Identify which cell holds the provided text, then report its [X, Y] central coordinate. 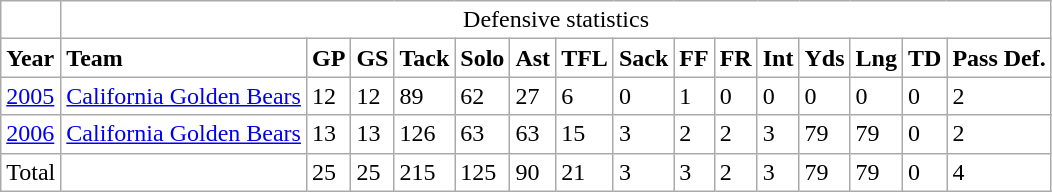
215 [424, 172]
6 [585, 96]
125 [482, 172]
Ast [533, 58]
Tack [424, 58]
2006 [31, 134]
89 [424, 96]
TFL [585, 58]
2005 [31, 96]
Team [184, 58]
Int [778, 58]
GS [372, 58]
TD [924, 58]
Solo [482, 58]
126 [424, 134]
15 [585, 134]
4 [999, 172]
Total [31, 172]
Yds [824, 58]
Lng [876, 58]
FF [694, 58]
FR [736, 58]
Sack [643, 58]
62 [482, 96]
90 [533, 172]
27 [533, 96]
GP [328, 58]
Year [31, 58]
Defensive statistics [556, 20]
Pass Def. [999, 58]
21 [585, 172]
1 [694, 96]
